Locate the cell with the specified text and output its (X, Y) center coordinate. 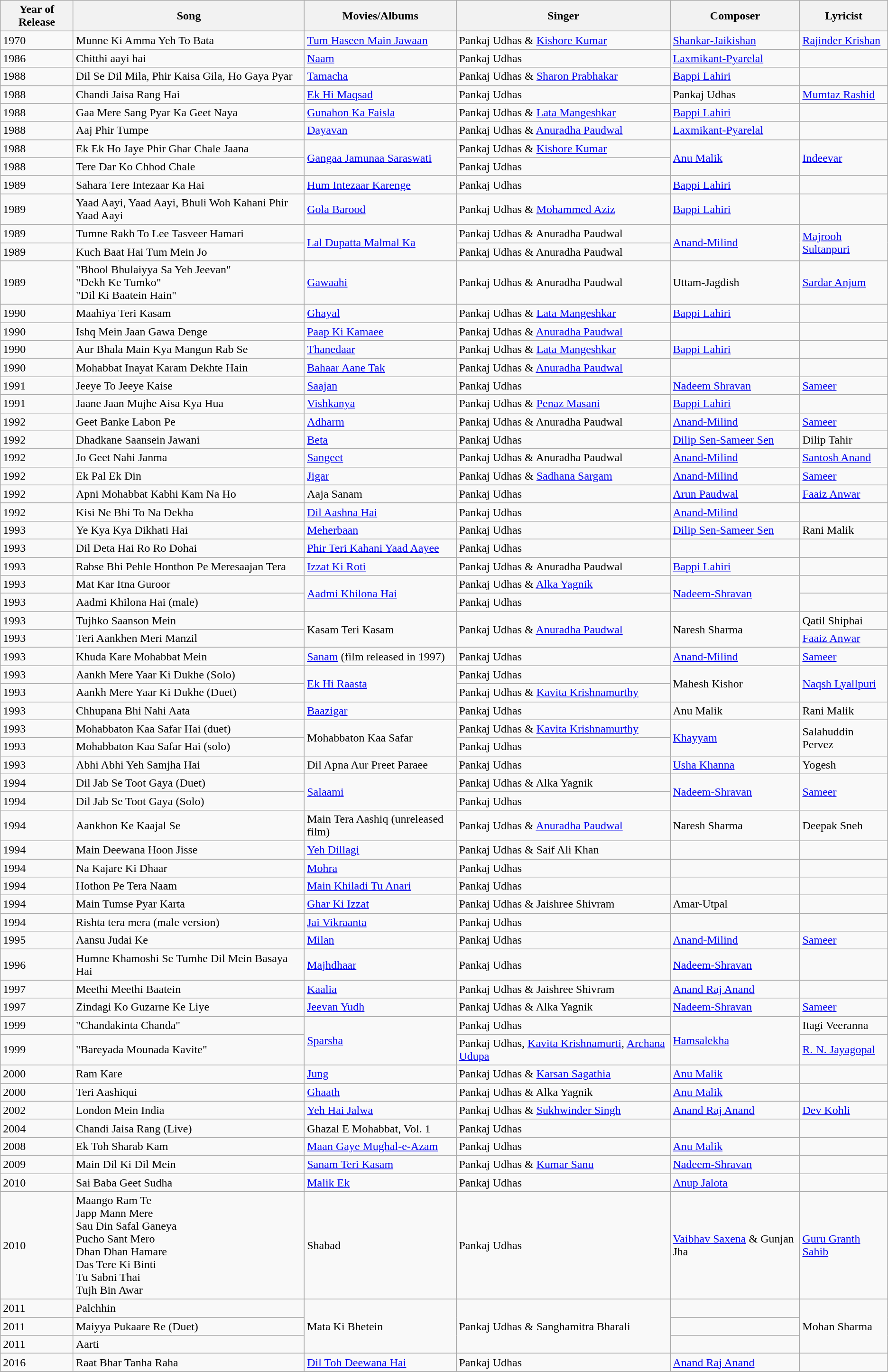
Tujhko Saanson Mein (189, 621)
Milan (380, 940)
Pankaj Udhas & Karsan Sagathia (564, 1074)
Bahaar Aane Tak (380, 368)
Aur Bhala Main Kya Mangun Rab Se (189, 350)
Movies/Albums (380, 16)
Majhdhaar (380, 965)
Tumne Rakh To Lee Tasveer Hamari (189, 233)
2002 (37, 1110)
Salahuddin Pervez (843, 738)
"Chandakinta Chanda" (189, 1025)
Mohabbat Inayat Karam Dekhte Hain (189, 368)
Main Tera Aashiq (unreleased film) (380, 825)
Pankaj Udhas & Saif Ali Khan (564, 850)
Ek Hi Maqsad (380, 94)
1995 (37, 940)
Kaalia (380, 989)
Sardar Anjum (843, 283)
Rabse Bhi Pehle Honthon Pe Meresaajan Tera (189, 566)
Main Dil Ki Dil Mein (189, 1164)
Jigar (380, 476)
Aaja Sanam (380, 494)
Pankaj Udhas & Sukhwinder Singh (564, 1110)
Thanedaar (380, 350)
Itagi Veeranna (843, 1025)
Main Tumse Pyar Karta (189, 904)
Tere Dar Ko Chhod Chale (189, 167)
"Bareyada Mounada Kavite" (189, 1049)
Ek Toh Sharab Kam (189, 1146)
Meethi Meethi Baatein (189, 989)
Zindagi Ko Guzarne Ke Liye (189, 1007)
Yeh Dillagi (380, 850)
Uttam-Jagdish (735, 283)
Hum Intezaar Karenge (380, 185)
Amar-Utpal (735, 904)
Yaad Aayi, Yaad Aayi, Bhuli Woh Kahani Phir Yaad Aayi (189, 209)
1970 (37, 40)
Shabad (380, 1246)
Aankhon Ke Kaajal Se (189, 825)
Hothon Pe Tera Naam (189, 886)
Beta (380, 440)
Gaa Mere Sang Pyar Ka Geet Naya (189, 112)
Aankh Mere Yaar Ki Dukhe (Solo) (189, 675)
Jung (380, 1074)
2004 (37, 1128)
Dil Jab Se Toot Gaya (Solo) (189, 801)
Aaj Phir Tumpe (189, 130)
Rishta tera mera (male version) (189, 922)
Dhadkane Saansein Jawani (189, 440)
Sangeet (380, 458)
Usha Khanna (735, 765)
Dil Toh Deewana Hai (380, 1363)
Pankaj Udhas & Kumar Sanu (564, 1164)
Aansu Judai Ke (189, 940)
Rajinder Krishan (843, 40)
Main Khiladi Tu Anari (380, 886)
Saajan (380, 386)
2009 (37, 1164)
Paap Ki Kamaee (380, 332)
Maango Ram TeJapp Mann MereSau Din Safal GaneyaPucho Sant MeroDhan Dhan HamareDas Tere Ki BintiTu Sabni ThaiTujh Bin Awar (189, 1246)
Dilip Tahir (843, 440)
London Mein India (189, 1110)
Pankaj Udhas, Kavita Krishnamurti, Archana Udupa (564, 1049)
Phir Teri Kahani Yaad Aayee (380, 548)
Ek Hi Raasta (380, 684)
Teri Aankhen Meri Manzil (189, 639)
Maiyya Pukaare Re (Duet) (189, 1326)
Geet Banke Labon Pe (189, 422)
Main Deewana Hoon Jisse (189, 850)
Gawaahi (380, 283)
Na Kajare Ki Dhaar (189, 868)
Humne Khamoshi Se Tumhe Dil Mein Basaya Hai (189, 965)
Vaibhav Saxena & Gunjan Jha (735, 1246)
Chitthi aayi hai (189, 58)
Ghazal E Mohabbat, Vol. 1 (380, 1128)
Adharm (380, 422)
Gola Barood (380, 209)
Chandi Jaisa Rang (Live) (189, 1128)
Arun Paudwal (735, 494)
Mumtaz Rashid (843, 94)
Naqsh Lyallpuri (843, 684)
Lyricist (843, 16)
Sanam (film released in 1997) (380, 657)
Mat Kar Itna Guroor (189, 584)
Dil Se Dil Mila, Phir Kaisa Gila, Ho Gaya Pyar (189, 76)
Raat Bhar Tanha Raha (189, 1363)
Baazigar (380, 711)
Pankaj Udhas & Sanghamitra Bharali (564, 1326)
Jai Vikraanta (380, 922)
Palchhin (189, 1308)
Dev Kohli (843, 1110)
Majrooh Sultanpuri (843, 242)
Chhupana Bhi Nahi Aata (189, 711)
Mata Ki Bhetein (380, 1326)
Mohabbaton Kaa Safar Hai (duet) (189, 729)
Mohabbaton Kaa Safar Hai (solo) (189, 747)
Pankaj Udhas & Penaz Masani (564, 404)
Dil Jab Se Toot Gaya (Duet) (189, 783)
Ishq Mein Jaan Gawa Denge (189, 332)
Teri Aashiqui (189, 1092)
Lal Dupatta Malmal Ka (380, 242)
Year of Release (37, 16)
Yogesh (843, 765)
Gangaa Jamunaa Saraswati (380, 158)
Dil Deta Hai Ro Ro Dohai (189, 548)
Pankaj Udhas & Sharon Prabhakar (564, 76)
Maahiya Teri Kasam (189, 314)
Vishkanya (380, 404)
Jaane Jaan Mujhe Aisa Kya Hua (189, 404)
Mohra (380, 868)
Singer (564, 16)
Tum Haseen Main Jawaan (380, 40)
2008 (37, 1146)
Ram Kare (189, 1074)
Pankaj Udhas & Sadhana Sargam (564, 476)
Mahesh Kishor (735, 684)
Deepak Sneh (843, 825)
Dayavan (380, 130)
Guru Granth Sahib (843, 1246)
Sahara Tere Intezaar Ka Hai (189, 185)
Jo Geet Nahi Janma (189, 458)
Mohabbaton Kaa Safar (380, 738)
"Bhool Bhulaiyya Sa Yeh Jeevan""Dekh Ke Tumko""Dil Ki Baatein Hain" (189, 283)
Santosh Anand (843, 458)
Song (189, 16)
Maan Gaye Mughal-e-Azam (380, 1146)
Munne Ki Amma Yeh To Bata (189, 40)
Sanam Teri Kasam (380, 1164)
Tamacha (380, 76)
Sai Baba Geet Sudha (189, 1183)
Abhi Abhi Yeh Samjha Hai (189, 765)
Kuch Baat Hai Tum Mein Jo (189, 252)
Gunahon Ka Faisla (380, 112)
Aadmi Khilona Hai (380, 593)
Dil Apna Aur Preet Paraee (380, 765)
Pankaj Udhas & Mohammed Aziz (564, 209)
Izzat Ki Roti (380, 566)
Ghayal (380, 314)
Jeevan Yudh (380, 1007)
Khayyam (735, 738)
Ghaath (380, 1092)
Salaami (380, 792)
R. N. Jayagopal (843, 1049)
Meherbaan (380, 530)
Aarti (189, 1344)
Khuda Kare Mohabbat Mein (189, 657)
1986 (37, 58)
Kisi Ne Bhi To Na Dekha (189, 512)
Nadeem Shravan (735, 386)
Mohan Sharma (843, 1326)
2016 (37, 1363)
Ye Kya Kya Dikhati Hai (189, 530)
Aankh Mere Yaar Ki Dukhe (Duet) (189, 693)
Ek Ek Ho Jaye Phir Ghar Chale Jaana (189, 148)
Malik Ek (380, 1183)
Anup Jalota (735, 1183)
Naam (380, 58)
Ek Pal Ek Din (189, 476)
Jeeye To Jeeye Kaise (189, 386)
Ghar Ki Izzat (380, 904)
Composer (735, 16)
Indeevar (843, 158)
Apni Mohabbat Kabhi Kam Na Ho (189, 494)
Aadmi Khilona Hai (male) (189, 603)
Dil Aashna Hai (380, 512)
1996 (37, 965)
Hamsalekha (735, 1041)
Shankar-Jaikishan (735, 40)
Kasam Teri Kasam (380, 630)
Yeh Hai Jalwa (380, 1110)
Sparsha (380, 1041)
Qatil Shiphai (843, 621)
Chandi Jaisa Rang Hai (189, 94)
